Return [x, y] of the center of cell containing provided text 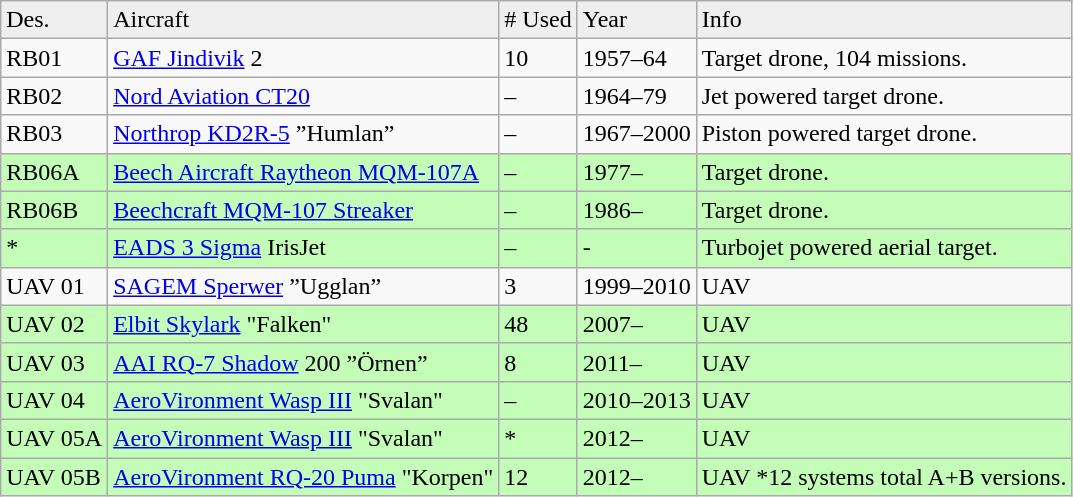
GAF Jindivik 2 [304, 58]
Year [636, 20]
UAV 01 [54, 286]
Nord Aviation CT20 [304, 96]
UAV 05B [54, 477]
Aircraft [304, 20]
RB03 [54, 134]
Turbojet powered aerial target. [884, 248]
AeroVironment RQ-20 Puma "Korpen" [304, 477]
UAV 04 [54, 400]
3 [538, 286]
AAI RQ-7 Shadow 200 ”Örnen” [304, 362]
UAV 03 [54, 362]
- [636, 248]
10 [538, 58]
2007– [636, 324]
UAV *12 systems total A+B versions. [884, 477]
1977– [636, 172]
2010–2013 [636, 400]
1967–2000 [636, 134]
EADS 3 Sigma IrisJet [304, 248]
RB06B [54, 210]
1986– [636, 210]
1999–2010 [636, 286]
# Used [538, 20]
Des. [54, 20]
RB01 [54, 58]
Target drone, 104 missions. [884, 58]
Northrop KD2R-5 ”Humlan” [304, 134]
1957–64 [636, 58]
48 [538, 324]
SAGEM Sperwer ”Ugglan” [304, 286]
UAV 05A [54, 438]
Jet powered target drone. [884, 96]
2011– [636, 362]
Beechcraft MQM-107 Streaker [304, 210]
Piston powered target drone. [884, 134]
UAV 02 [54, 324]
RB02 [54, 96]
Beech Aircraft Raytheon MQM-107A [304, 172]
Info [884, 20]
Elbit Skylark "Falken" [304, 324]
1964–79 [636, 96]
12 [538, 477]
RB06A [54, 172]
8 [538, 362]
